Detect which cell encompasses the target text, then output its [X, Y] center coordinate. 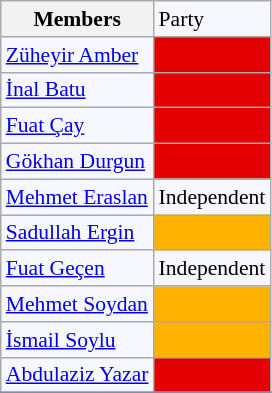
Züheyir Amber [78, 55]
Abdulaziz Yazar [78, 375]
Fuat Çay [78, 126]
Mehmet Eraslan [78, 197]
Gökhan Durgun [78, 162]
Mehmet Soydan [78, 304]
Fuat Geçen [78, 269]
Sadullah Ergin [78, 233]
Members [78, 19]
İsmail Soylu [78, 340]
İnal Batu [78, 90]
Party [212, 19]
